Provide the (x, y) coordinate of the cell's center where the given text is located.  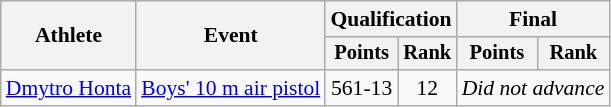
Final (534, 19)
Dmytro Honta (68, 88)
Event (230, 36)
Boys' 10 m air pistol (230, 88)
Did not advance (534, 88)
Athlete (68, 36)
12 (428, 88)
561-13 (362, 88)
Qualification (390, 19)
